Pinpoint the cell where the given text exists, returning its (X, Y) midpoint coordinate. 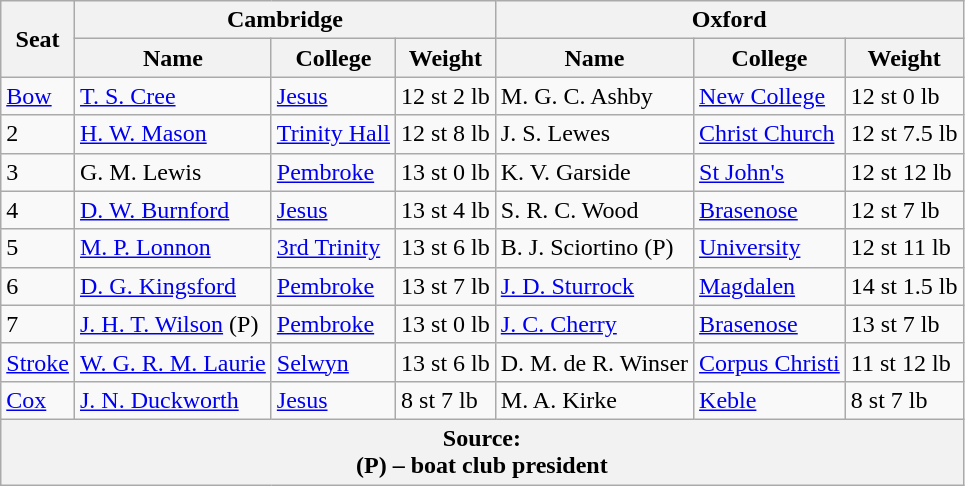
J. S. Lewes (594, 134)
New College (770, 96)
12 st 7 lb (904, 210)
Source:(P) – boat club president (482, 452)
13 st 4 lb (446, 210)
University (770, 248)
M. A. Kirke (594, 400)
3 (38, 172)
3rd Trinity (333, 248)
Magdalen (770, 286)
Bow (38, 96)
Cambridge (284, 20)
M. G. C. Ashby (594, 96)
12 st 7.5 lb (904, 134)
14 st 1.5 lb (904, 286)
5 (38, 248)
G. M. Lewis (172, 172)
St John's (770, 172)
B. J. Sciortino (P) (594, 248)
12 st 11 lb (904, 248)
S. R. C. Wood (594, 210)
J. D. Sturrock (594, 286)
K. V. Garside (594, 172)
2 (38, 134)
12 st 12 lb (904, 172)
Selwyn (333, 362)
Stroke (38, 362)
M. P. Lonnon (172, 248)
Oxford (729, 20)
J. C. Cherry (594, 324)
11 st 12 lb (904, 362)
6 (38, 286)
7 (38, 324)
T. S. Cree (172, 96)
J. N. Duckworth (172, 400)
Cox (38, 400)
D. M. de R. Winser (594, 362)
Seat (38, 39)
H. W. Mason (172, 134)
Keble (770, 400)
12 st 2 lb (446, 96)
4 (38, 210)
Trinity Hall (333, 134)
12 st 8 lb (446, 134)
Corpus Christi (770, 362)
D. W. Burnford (172, 210)
12 st 0 lb (904, 96)
D. G. Kingsford (172, 286)
Christ Church (770, 134)
J. H. T. Wilson (P) (172, 324)
W. G. R. M. Laurie (172, 362)
